Capture the cell that displays the provided text and extract its [x, y] central coordinate. 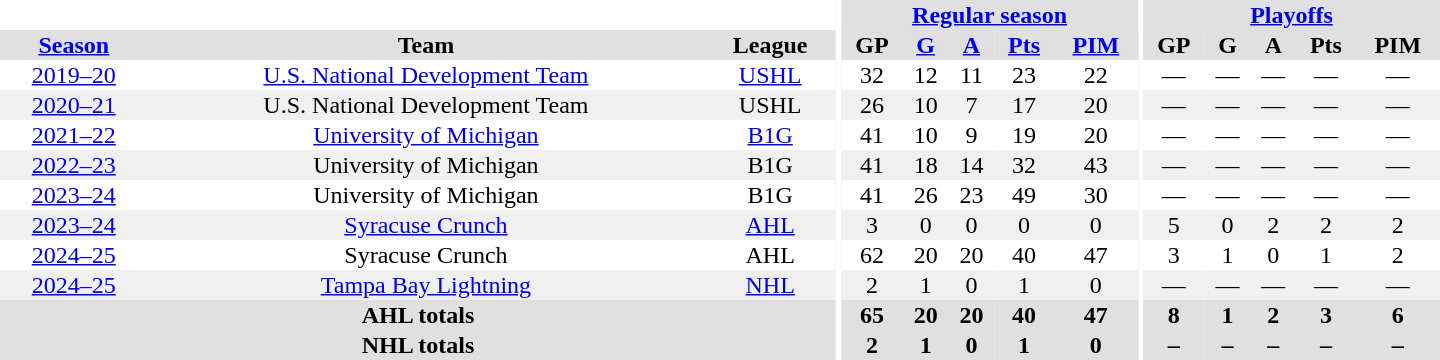
NHL [770, 285]
5 [1174, 225]
Season [74, 45]
Team [426, 45]
17 [1024, 105]
43 [1096, 165]
9 [972, 135]
Playoffs [1292, 15]
65 [872, 315]
22 [1096, 75]
7 [972, 105]
2021–22 [74, 135]
12 [926, 75]
6 [1398, 315]
49 [1024, 195]
2022–23 [74, 165]
30 [1096, 195]
NHL totals [418, 345]
8 [1174, 315]
AHL totals [418, 315]
Tampa Bay Lightning [426, 285]
2020–21 [74, 105]
League [770, 45]
18 [926, 165]
62 [872, 255]
14 [972, 165]
11 [972, 75]
19 [1024, 135]
Regular season [990, 15]
2019–20 [74, 75]
